Output the (x, y) coordinate of the center of the cell containing the given text.  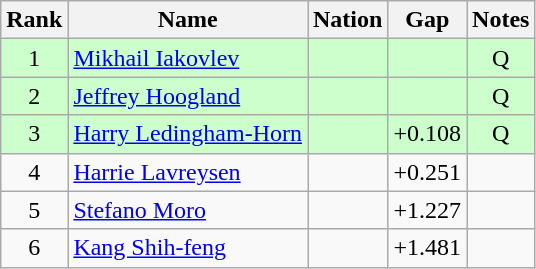
Name (188, 20)
Jeffrey Hoogland (188, 96)
Gap (428, 20)
Stefano Moro (188, 210)
+0.108 (428, 134)
Kang Shih-feng (188, 248)
Mikhail Iakovlev (188, 58)
6 (34, 248)
+1.227 (428, 210)
+0.251 (428, 172)
Nation (348, 20)
Rank (34, 20)
Notes (501, 20)
5 (34, 210)
Harry Ledingham-Horn (188, 134)
4 (34, 172)
Harrie Lavreysen (188, 172)
1 (34, 58)
+1.481 (428, 248)
3 (34, 134)
2 (34, 96)
